Return (x, y) of the center of cell containing provided text 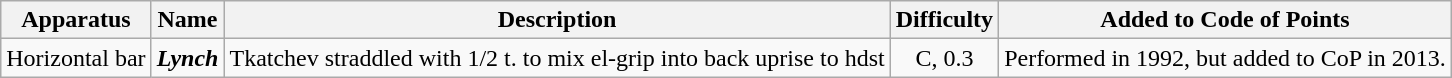
Apparatus (76, 20)
Description (557, 20)
Added to Code of Points (1226, 20)
Tkatchev straddled with 1/2 t. to mix el-grip into back uprise to hdst (557, 58)
Lynch (188, 58)
C, 0.3 (944, 58)
Horizontal bar (76, 58)
Performed in 1992, but added to CoP in 2013. (1226, 58)
Difficulty (944, 20)
Name (188, 20)
